Detect which cell encompasses the target text, then output its (X, Y) center coordinate. 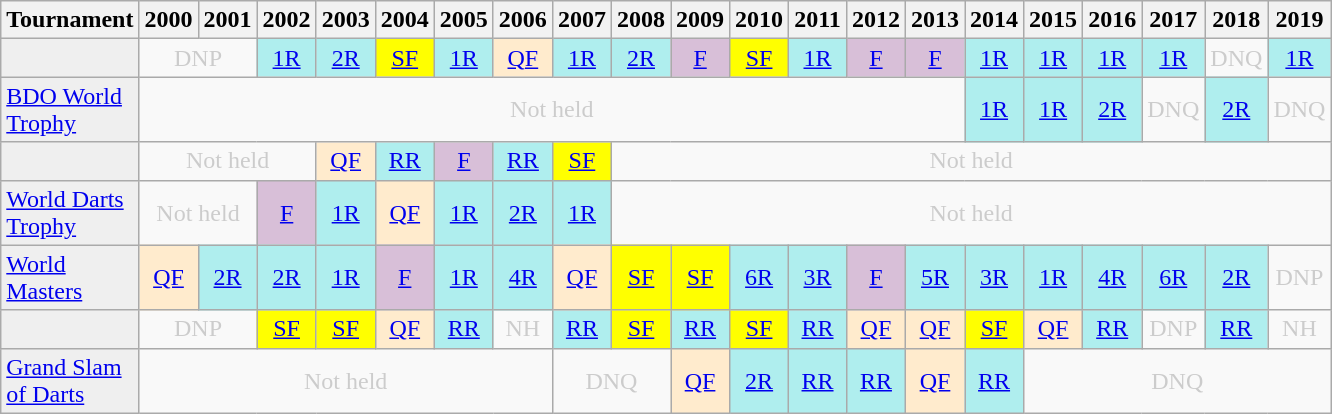
2019 (1300, 20)
World Masters (70, 278)
2016 (1112, 20)
2006 (522, 20)
2008 (640, 20)
2015 (1054, 20)
2011 (818, 20)
2004 (404, 20)
BDO World Trophy (70, 110)
5R (934, 278)
Grand Slam of Darts (70, 380)
Tournament (70, 20)
2014 (994, 20)
2010 (760, 20)
2009 (700, 20)
2013 (934, 20)
World Darts Trophy (70, 212)
2017 (1174, 20)
2003 (346, 20)
2000 (168, 20)
2018 (1236, 20)
2002 (286, 20)
2012 (876, 20)
2001 (228, 20)
2005 (464, 20)
2007 (582, 20)
